Pinpoint the cell where the given text exists, returning its [x, y] midpoint coordinate. 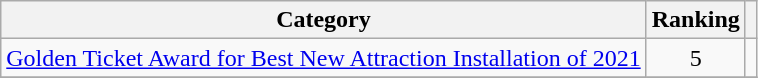
Golden Ticket Award for Best New Attraction Installation of 2021 [324, 58]
5 [696, 58]
Ranking [696, 20]
Category [324, 20]
